Find where the given text appears and provide that cell's center as [X, Y] coordinate. 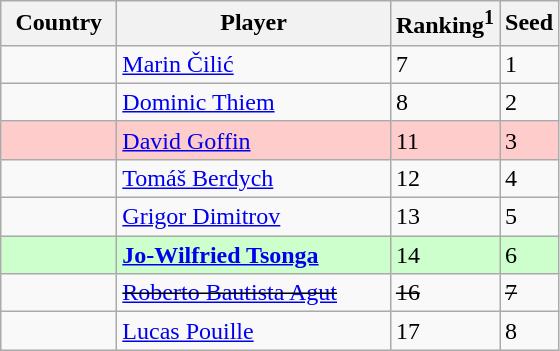
13 [444, 217]
16 [444, 293]
Roberto Bautista Agut [254, 293]
Seed [530, 24]
5 [530, 217]
2 [530, 102]
Grigor Dimitrov [254, 217]
Ranking1 [444, 24]
14 [444, 255]
David Goffin [254, 140]
3 [530, 140]
11 [444, 140]
Dominic Thiem [254, 102]
4 [530, 178]
Jo-Wilfried Tsonga [254, 255]
1 [530, 64]
Marin Čilić [254, 64]
Lucas Pouille [254, 331]
17 [444, 331]
6 [530, 255]
12 [444, 178]
Player [254, 24]
Country [59, 24]
Tomáš Berdych [254, 178]
